Locate the cell with the specified text and output its (x, y) center coordinate. 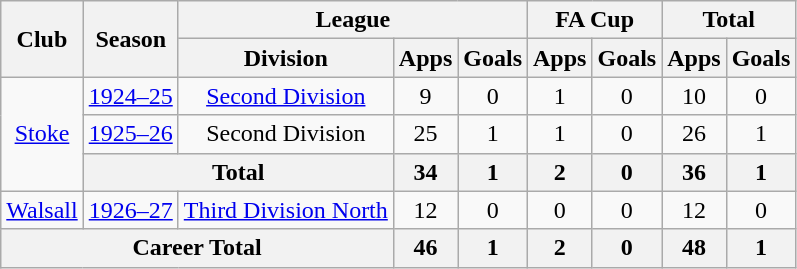
48 (694, 248)
9 (425, 96)
Stoke (42, 134)
Division (286, 58)
25 (425, 134)
FA Cup (595, 20)
26 (694, 134)
1926–27 (130, 210)
Season (130, 39)
Club (42, 39)
1925–26 (130, 134)
League (352, 20)
Walsall (42, 210)
1924–25 (130, 96)
46 (425, 248)
36 (694, 172)
Third Division North (286, 210)
Career Total (198, 248)
10 (694, 96)
34 (425, 172)
